Output the (X, Y) coordinate of the center of the cell containing the given text.  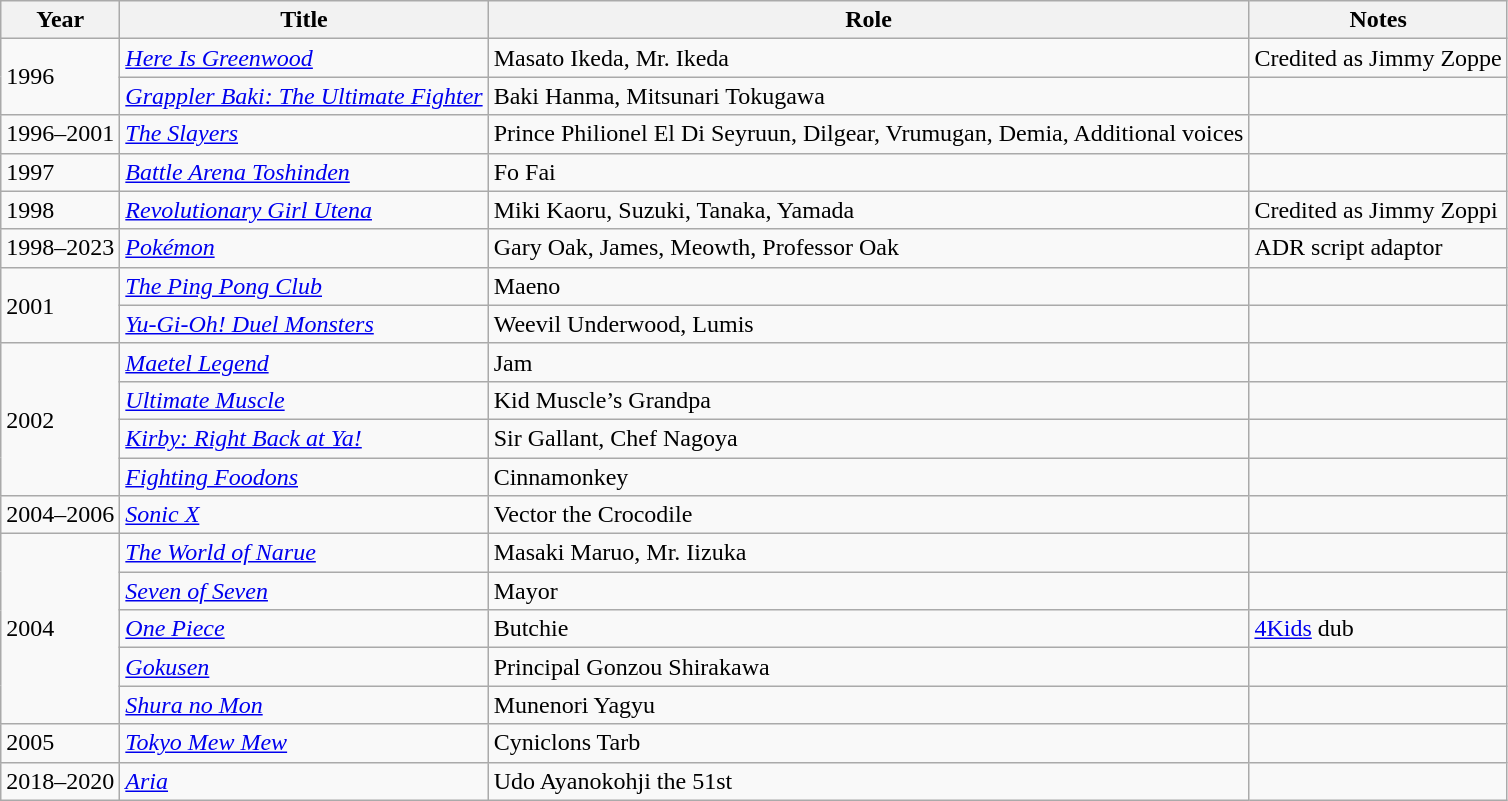
Kid Muscle’s Grandpa (868, 400)
Cinnamonkey (868, 477)
Ultimate Muscle (304, 400)
Role (868, 20)
One Piece (304, 629)
2001 (60, 305)
Miki Kaoru, Suzuki, Tanaka, Yamada (868, 210)
Pokémon (304, 248)
1996–2001 (60, 134)
ADR script adaptor (1378, 248)
Credited as Jimmy Zoppe (1378, 58)
2005 (60, 743)
Gary Oak, James, Meowth, Professor Oak (868, 248)
Butchie (868, 629)
Baki Hanma, Mitsunari Tokugawa (868, 96)
Jam (868, 362)
The Slayers (304, 134)
Revolutionary Girl Utena (304, 210)
Munenori Yagyu (868, 705)
Cyniclons Tarb (868, 743)
Masaki Maruo, Mr. Iizuka (868, 553)
Mayor (868, 591)
Here Is Greenwood (304, 58)
Aria (304, 781)
2004 (60, 629)
Tokyo Mew Mew (304, 743)
Prince Philionel El Di Seyruun, Dilgear, Vrumugan, Demia, Additional voices (868, 134)
Maeno (868, 286)
Year (60, 20)
Notes (1378, 20)
The World of Narue (304, 553)
The Ping Pong Club (304, 286)
2018–2020 (60, 781)
Sonic X (304, 515)
Weevil Underwood, Lumis (868, 324)
Kirby: Right Back at Ya! (304, 438)
1998 (60, 210)
1998–2023 (60, 248)
Maetel Legend (304, 362)
1996 (60, 77)
Fo Fai (868, 172)
Grappler Baki: The Ultimate Fighter (304, 96)
Credited as Jimmy Zoppi (1378, 210)
Title (304, 20)
Gokusen (304, 667)
Fighting Foodons (304, 477)
Sir Gallant, Chef Nagoya (868, 438)
Udo Ayanokohji the 51st (868, 781)
Shura no Mon (304, 705)
Yu-Gi-Oh! Duel Monsters (304, 324)
Principal Gonzou Shirakawa (868, 667)
2004–2006 (60, 515)
1997 (60, 172)
Battle Arena Toshinden (304, 172)
4Kids dub (1378, 629)
2002 (60, 419)
Seven of Seven (304, 591)
Vector the Crocodile (868, 515)
Masato Ikeda, Mr. Ikeda (868, 58)
